Search for the cell housing the specified text and yield its [x, y] center coordinate. 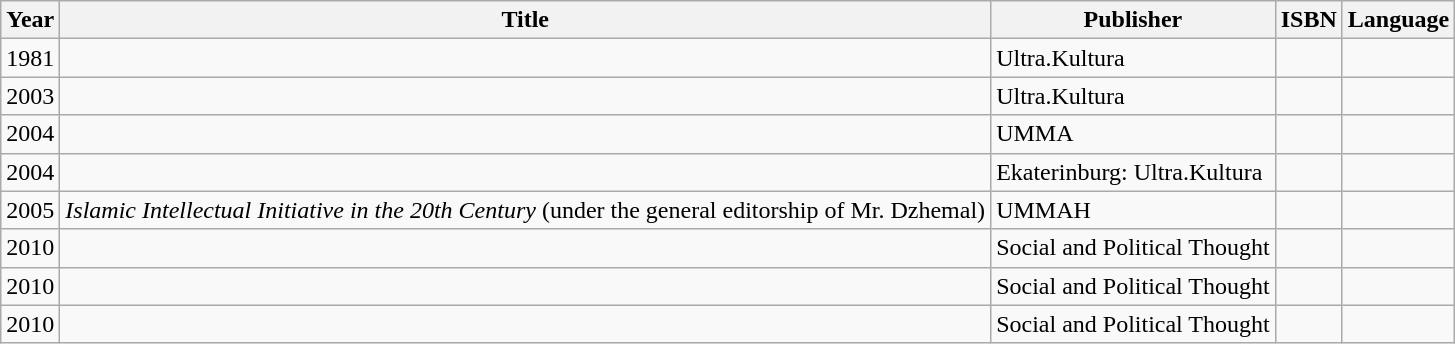
Ekaterinburg: Ultra.Kultura [1134, 172]
Publisher [1134, 20]
UMMAH [1134, 210]
Language [1398, 20]
Title [526, 20]
ISBN [1308, 20]
UMMA [1134, 134]
Islamic Intellectual Initiative in the 20th Century (under the general editorship of Mr. Dzhemal) [526, 210]
2005 [30, 210]
2003 [30, 96]
Year [30, 20]
1981 [30, 58]
